Pinpoint the cell where the given text exists, returning its [X, Y] midpoint coordinate. 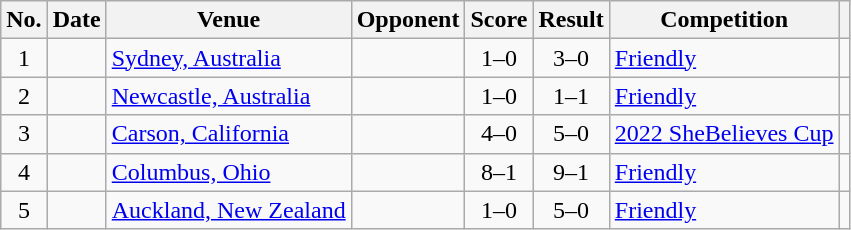
8–1 [499, 172]
Columbus, Ohio [228, 172]
Opponent [408, 20]
Sydney, Australia [228, 58]
Result [571, 20]
Carson, California [228, 134]
4–0 [499, 134]
No. [24, 20]
1 [24, 58]
Competition [724, 20]
3 [24, 134]
9–1 [571, 172]
3–0 [571, 58]
1–1 [571, 96]
Auckland, New Zealand [228, 210]
4 [24, 172]
Newcastle, Australia [228, 96]
Date [76, 20]
Venue [228, 20]
2022 SheBelieves Cup [724, 134]
Score [499, 20]
2 [24, 96]
5 [24, 210]
